Scan for the cell matching the given text and deliver its (X, Y) coordinate at center. 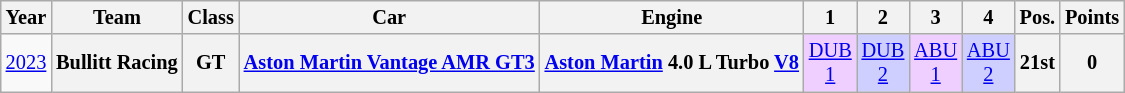
Year (26, 17)
21st (1038, 63)
DUB1 (830, 63)
Bullitt Racing (116, 63)
Team (116, 17)
Aston Martin 4.0 L Turbo V8 (672, 63)
ABU2 (988, 63)
2 (884, 17)
Aston Martin Vantage AMR GT3 (390, 63)
GT (211, 63)
Engine (672, 17)
2023 (26, 63)
0 (1092, 63)
4 (988, 17)
Car (390, 17)
DUB2 (884, 63)
ABU1 (936, 63)
1 (830, 17)
Points (1092, 17)
Class (211, 17)
3 (936, 17)
Pos. (1038, 17)
